Pinpoint the cell where the given text exists, returning its (x, y) midpoint coordinate. 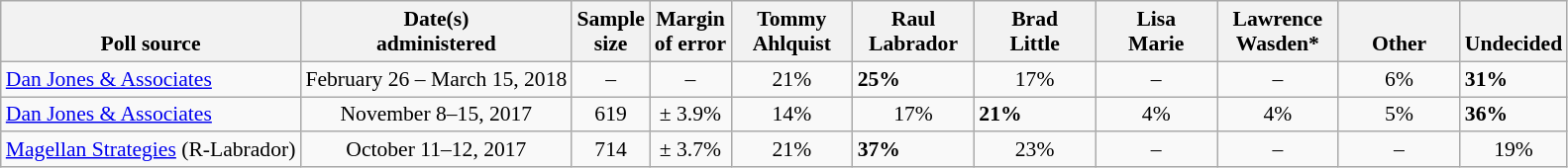
± 3.9% (690, 115)
Poll source (151, 32)
± 3.7% (690, 150)
TommyAhlquist (792, 32)
37% (913, 150)
RaulLabrador (913, 32)
714 (610, 150)
Undecided (1514, 32)
October 11–12, 2017 (436, 150)
25% (913, 79)
31% (1514, 79)
23% (1034, 150)
5% (1399, 115)
Other (1399, 32)
Magellan Strategies (R-Labrador) (151, 150)
November 8–15, 2017 (436, 115)
LisaMarie (1157, 32)
Marginof error (690, 32)
BradLittle (1034, 32)
14% (792, 115)
Date(s)administered (436, 32)
February 26 – March 15, 2018 (436, 79)
619 (610, 115)
36% (1514, 115)
19% (1514, 150)
6% (1399, 79)
LawrenceWasden* (1278, 32)
Samplesize (610, 32)
